Search for the cell housing the specified text and yield its (X, Y) center coordinate. 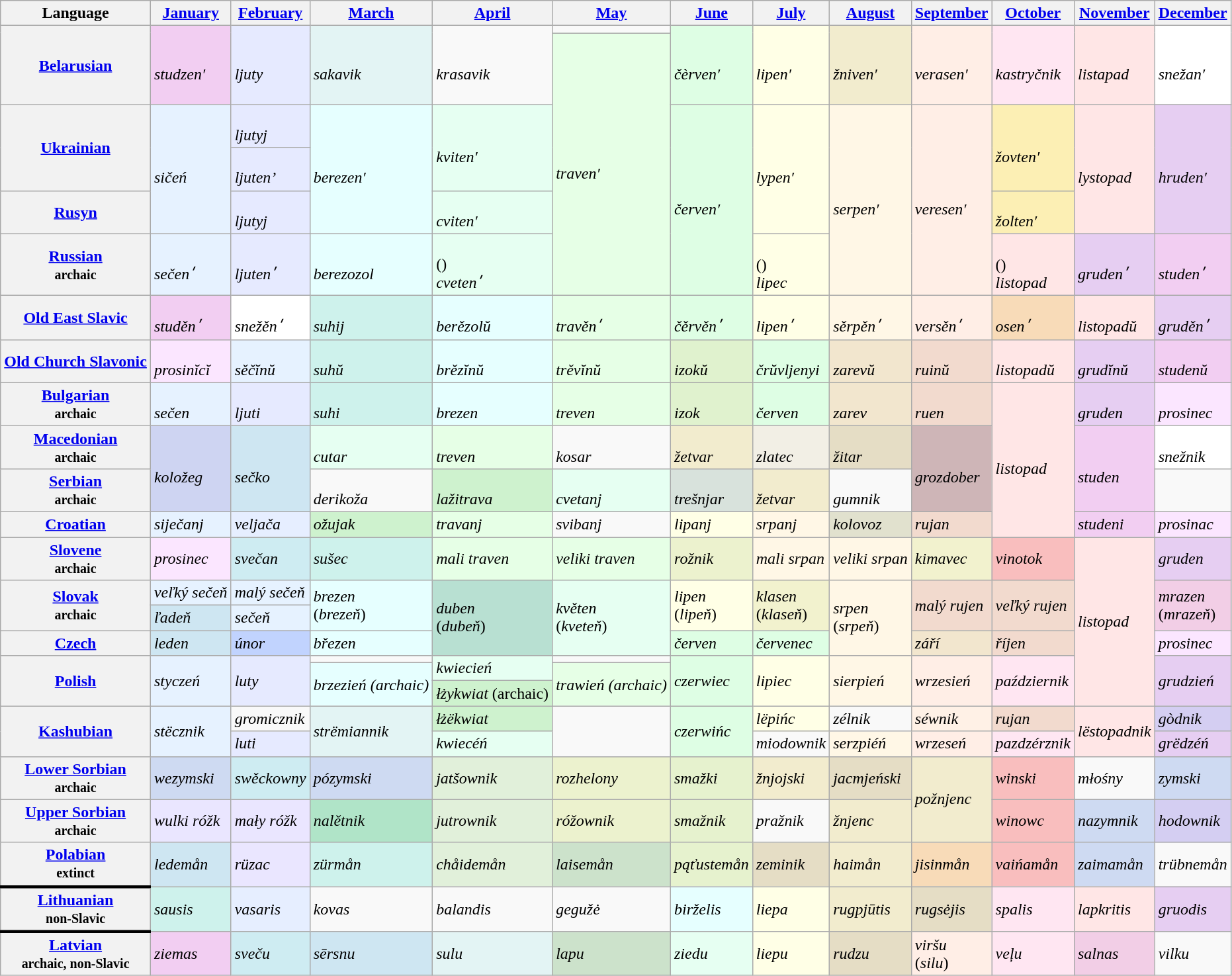
trěvĭnŭ (611, 361)
izok (711, 404)
gruděnʹ (1192, 318)
srpen(srpeň) (871, 618)
únor (270, 643)
March (371, 13)
březen (371, 643)
ruen (951, 404)
Latvianarchaic, non-Slavic (75, 954)
liepa (791, 909)
ziemas (191, 954)
traven′ (611, 164)
birželis (711, 909)
osenʹ (1033, 318)
žnjenc (871, 821)
kwiecień (492, 668)
studen (1114, 468)
siječanj (191, 524)
ožujak (371, 524)
studěnʹ (191, 318)
wrzesień (951, 681)
snežan′ (1192, 65)
leden (191, 643)
lystopad (1114, 169)
lëpińc (791, 719)
styczeń (191, 681)
kastryčnik (1033, 65)
veľký rujen (1033, 605)
Polabianextinct (75, 864)
zaimamån (1114, 864)
studenŭ (1192, 361)
grudzień (1192, 681)
lipanj (711, 524)
rudzu (871, 954)
září (951, 643)
zarev (871, 404)
August (871, 13)
veresen′ (951, 200)
veliki traven (611, 558)
Czech (75, 643)
Lithuaniannon-Slavic (75, 909)
July (791, 13)
svečan (270, 558)
mali traven (492, 558)
Russianarchaic (75, 265)
suhi (371, 404)
mrazen(mrazeň) (1192, 605)
trübnemån (1192, 864)
svibanj (611, 524)
grëdzéń (1192, 744)
žolten′ (1033, 212)
sausis (191, 909)
kolovoz (871, 524)
zürmån (371, 864)
ljuti (270, 404)
sulu (492, 954)
serpen′ (871, 200)
cviten′ (492, 212)
lypen′ (791, 169)
April (492, 13)
berězolŭ (492, 318)
berezozol (371, 265)
kimavec (951, 558)
róžownik (611, 821)
jacmjeński (871, 778)
Old East Slavic (75, 318)
sičeń (191, 169)
serzpiéń (871, 744)
brězĭnŭ (492, 361)
Croatian (75, 524)
snežnik (1192, 447)
cvetanj (611, 490)
veľký sečeň (191, 593)
viršu(silu) (951, 954)
kviten′ (492, 148)
Slovakarchaic (75, 605)
séwnik (951, 719)
winski (1033, 778)
spalis (1033, 909)
jutrownik (492, 821)
Old Church Slavonic (75, 361)
pražnik (791, 821)
pazdzérznik (1033, 744)
rožnik (711, 558)
September (951, 13)
kosar (611, 447)
studeni (1114, 524)
młośny (1114, 778)
November (1114, 13)
ljuten’ (270, 169)
sečen (191, 404)
()listopad (1033, 265)
zeminik (791, 864)
Serbianarchaic (75, 490)
veļu (1033, 954)
sěrpěnʹ (871, 318)
zlatec (791, 447)
veljača (270, 524)
laisemån (611, 864)
()cvetenʹ (492, 265)
chåidemån (492, 864)
prosinĭcĭ (191, 361)
Belarusian (75, 65)
duben(dubeň) (492, 618)
sečeň (270, 618)
grudĭnŭ (1114, 361)
sečko (270, 468)
grozdober (951, 468)
vaińamån (1033, 864)
sěčĭnŭ (270, 361)
lipen′ (791, 65)
haimån (871, 864)
grudenʹ (1114, 265)
žitar (871, 447)
ruinŭ (951, 361)
gòdnik (1192, 719)
balandis (492, 909)
January (191, 13)
lažitrava (492, 490)
žnjojski (791, 778)
pąťustemån (711, 864)
miodownik (791, 744)
sečenʹ (191, 265)
kwiecéń (492, 744)
łżykwiat (archaic) (492, 693)
Kashubian (75, 731)
June (711, 13)
lapu (611, 954)
gromicznik (270, 719)
trešnjar (711, 490)
Polish (75, 681)
rugsėjis (951, 909)
versěnʹ (951, 318)
lapkritis (1114, 909)
sušec (371, 558)
suhŭ (371, 361)
smažnik (711, 821)
wrzeseń (951, 744)
hruden′ (1192, 169)
październik (1033, 681)
čěrvěnʹ (711, 318)
cutar (371, 447)
Lower Sorbianarchaic (75, 778)
sveču (270, 954)
listapad (1114, 65)
ljuty (270, 65)
May (611, 13)
nazymnik (1114, 821)
Language (75, 13)
czerwiec (711, 681)
Macedonianarchaic (75, 447)
ljutenʹ (270, 265)
klasen(klaseň) (791, 605)
črŭvljenyi (791, 361)
lipiec (791, 681)
požnjenc (951, 799)
červenec (791, 643)
czerwińc (711, 731)
Upper Sorbianarchaic (75, 821)
gruodis (1192, 909)
stëcznik (191, 731)
gumnik (871, 490)
snežěnʹ (270, 318)
swěckowny (270, 778)
liepu (791, 954)
October (1033, 13)
ľadeň (191, 618)
smažki (711, 778)
krasavik (492, 65)
zélnik (871, 719)
nalětnik (371, 821)
vinotok (1033, 558)
()lipec (791, 265)
kovas (371, 909)
mali srpan (791, 558)
brzezień (archaic) (371, 684)
prosinac (1192, 524)
pózymski (371, 778)
izokŭ (711, 361)
brezen(brezeň) (371, 605)
zymski (1192, 778)
říjen (1033, 643)
rozhelony (611, 778)
sierpień (871, 681)
Slovenearchaic (75, 558)
jatšownik (492, 778)
zarevŭ (871, 361)
Ukrainian (75, 148)
verasen′ (951, 65)
lëstopadnik (1114, 731)
koložeg (191, 468)
lipen(lipeň) (711, 605)
sakavik (371, 65)
gegužė (611, 909)
brezen (492, 404)
sērsnu (371, 954)
hodownik (1192, 821)
žniven′ (871, 65)
travěnʹ (611, 318)
suhij (371, 318)
Rusyn (75, 212)
ziedu (711, 954)
čèrven′ (711, 65)
winowc (1033, 821)
berezen′ (371, 169)
květen(kveteň) (611, 618)
malý rujen (951, 605)
ledemån (191, 864)
December (1192, 13)
trawień (archaic) (611, 684)
travanj (492, 524)
salnas (1114, 954)
červen′ (711, 200)
wulki róžk (191, 821)
veliki srpan (871, 558)
vilku (1192, 954)
strëmiannik (371, 731)
vasaris (270, 909)
wezymski (191, 778)
łżëkwiat (492, 719)
jisinmån (951, 864)
mały róžk (270, 821)
studenʹ (1192, 265)
Bulgarianarchaic (75, 404)
February (270, 13)
rüzac (270, 864)
luti (270, 744)
srpanj (791, 524)
studzen′ (191, 65)
luty (270, 681)
rugpjūtis (871, 909)
lipenʹ (791, 318)
malý sečeň (270, 593)
žovten′ (1033, 148)
derikoža (371, 490)
